Pinpoint the cell where the given text exists, returning its [x, y] midpoint coordinate. 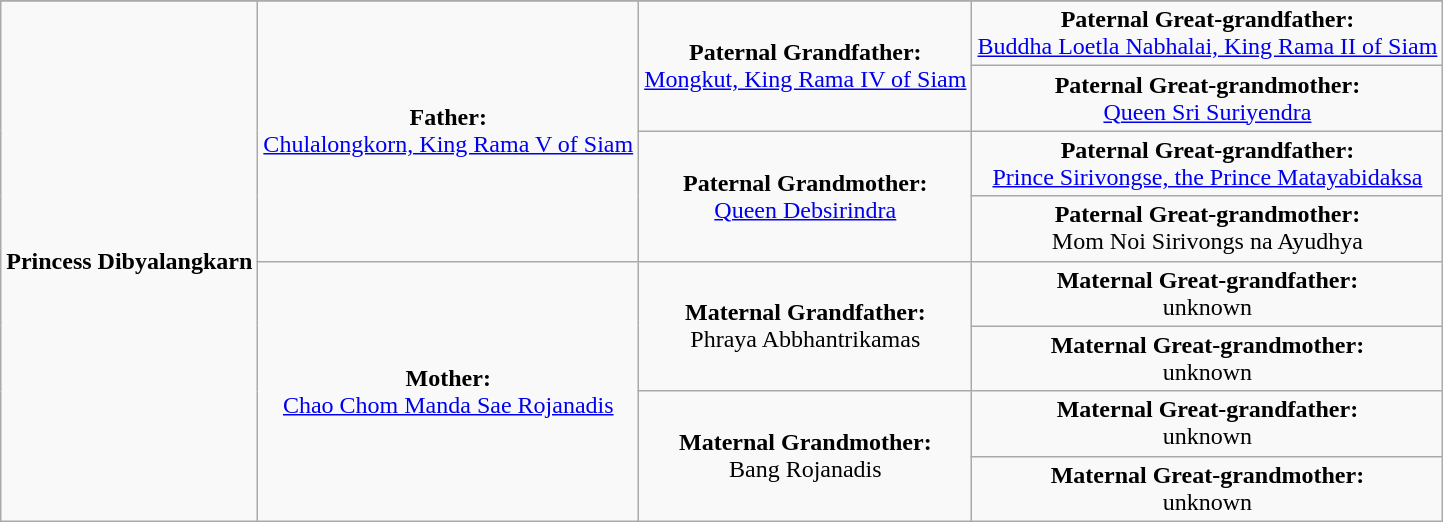
Paternal Grandfather:Mongkut, King Rama IV of Siam [806, 66]
Father:Chulalongkorn, King Rama V of Siam [448, 131]
Paternal Great-grandfather:Prince Sirivongse, the Prince Matayabidaksa [1208, 164]
Mother:Chao Chom Manda Sae Rojanadis [448, 391]
Princess Dibyalangkarn [130, 261]
Paternal Great-grandmother:Queen Sri Suriyendra [1208, 98]
Paternal Great-grandmother:Mom Noi Sirivongs na Ayudhya [1208, 228]
Maternal Grandmother:Bang Rojanadis [806, 456]
Maternal Grandfather:Phraya Abbhantrikamas [806, 326]
Paternal Grandmother:Queen Debsirindra [806, 196]
Paternal Great-grandfather:Buddha Loetla Nabhalai, King Rama II of Siam [1208, 34]
